Return the [x, y] coordinate for the center point of the cell that contains the specified text.  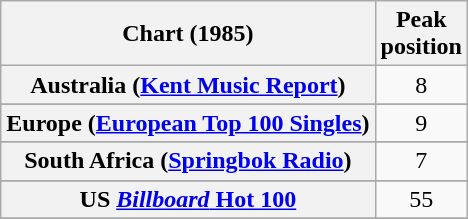
9 [421, 123]
Australia (Kent Music Report) [188, 85]
7 [421, 161]
8 [421, 85]
South Africa (Springbok Radio) [188, 161]
55 [421, 199]
Europe (European Top 100 Singles) [188, 123]
US Billboard Hot 100 [188, 199]
Peakposition [421, 34]
Chart (1985) [188, 34]
